Scan for the cell matching the given text and deliver its [x, y] coordinate at center. 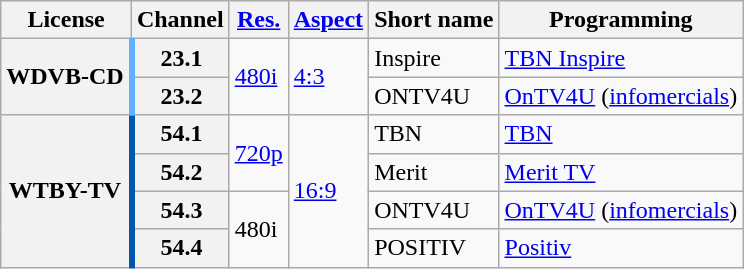
23.2 [180, 96]
720p [258, 153]
WTBY-TV [66, 191]
Programming [621, 20]
License [66, 20]
Inspire [434, 58]
Merit [434, 172]
Merit TV [621, 172]
POSITIV [434, 248]
54.3 [180, 210]
Positiv [621, 248]
Aspect [328, 20]
54.2 [180, 172]
23.1 [180, 58]
WDVB-CD [66, 77]
4:3 [328, 77]
54.1 [180, 134]
Short name [434, 20]
TBN Inspire [621, 58]
54.4 [180, 248]
Res. [258, 20]
Channel [180, 20]
16:9 [328, 191]
